Extract the [x, y] coordinate from the center of the cell holding the provided text.  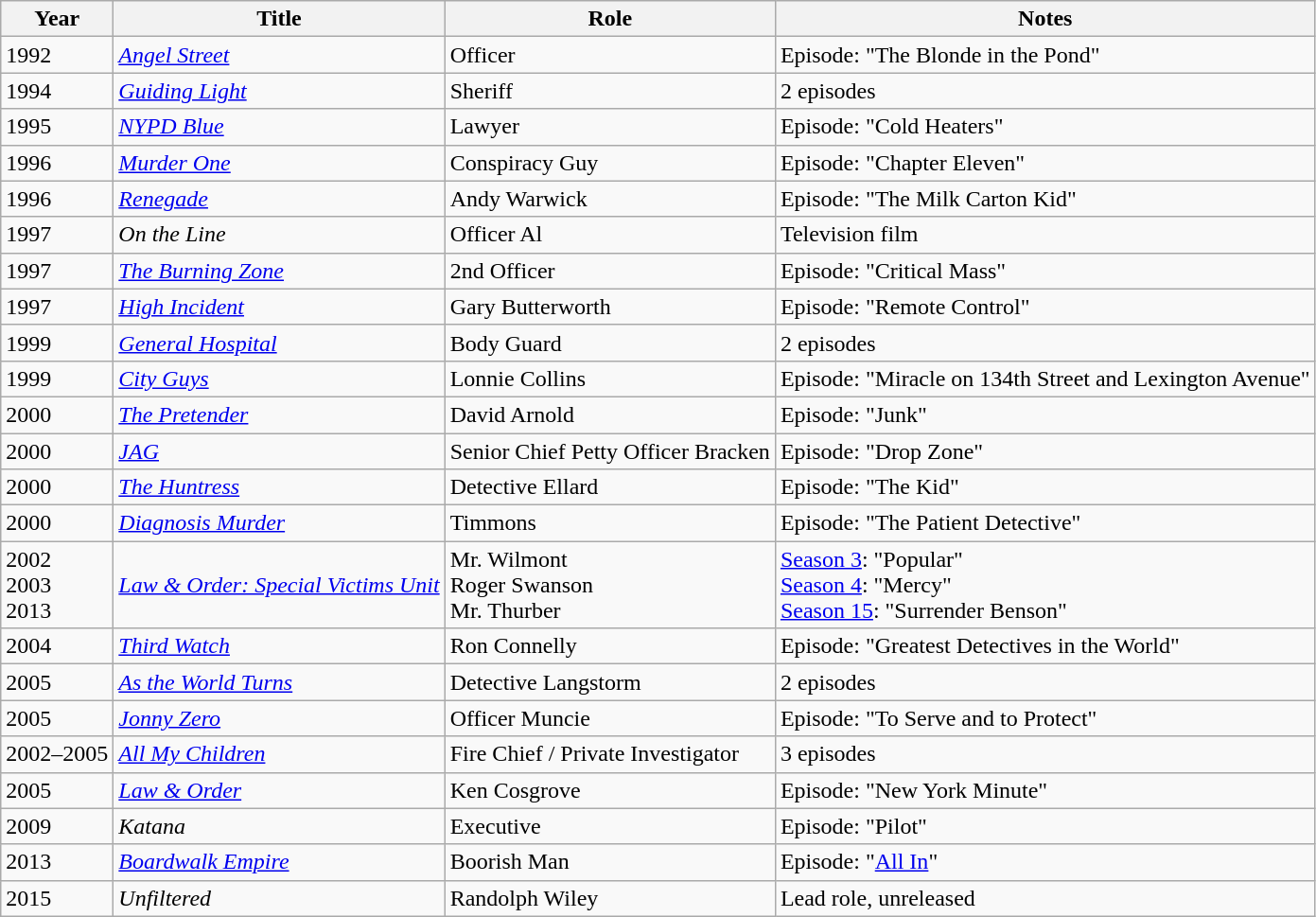
Television film [1044, 235]
Law & Order: Special Victims Unit [279, 585]
Episode: "Remote Control" [1044, 307]
1995 [57, 127]
Episode: "The Milk Carton Kid" [1044, 199]
Timmons [609, 523]
Fire Chief / Private Investigator [609, 754]
Detective Langstorm [609, 682]
Episode: "Miracle on 134th Street and Lexington Avenue" [1044, 379]
1992 [57, 55]
General Hospital [279, 343]
Lawyer [609, 127]
Year [57, 19]
3 episodes [1044, 754]
David Arnold [609, 414]
As the World Turns [279, 682]
Episode: "Junk" [1044, 414]
Senior Chief Petty Officer Bracken [609, 451]
Ken Cosgrove [609, 790]
Katana [279, 826]
Third Watch [279, 646]
Episode: "The Patient Detective" [1044, 523]
Officer [609, 55]
Season 3: "Popular"Season 4: "Mercy"Season 15: "Surrender Benson" [1044, 585]
JAG [279, 451]
2nd Officer [609, 271]
The Burning Zone [279, 271]
Gary Butterworth [609, 307]
The Pretender [279, 414]
Ron Connelly [609, 646]
Angel Street [279, 55]
Diagnosis Murder [279, 523]
Officer Al [609, 235]
Sheriff [609, 91]
Lead role, unreleased [1044, 898]
Unfiltered [279, 898]
High Incident [279, 307]
Notes [1044, 19]
Murder One [279, 163]
Episode: "Critical Mass" [1044, 271]
Episode: "The Blonde in the Pond" [1044, 55]
Episode: "The Kid" [1044, 487]
Executive [609, 826]
2015 [57, 898]
200220032013 [57, 585]
Episode: "To Serve and to Protect" [1044, 718]
Episode: "Pilot" [1044, 826]
Episode: "Cold Heaters" [1044, 127]
Conspiracy Guy [609, 163]
Officer Muncie [609, 718]
Role [609, 19]
Boardwalk Empire [279, 862]
Title [279, 19]
Jonny Zero [279, 718]
City Guys [279, 379]
Mr. WilmontRoger SwansonMr. Thurber [609, 585]
NYPD Blue [279, 127]
Episode: "Drop Zone" [1044, 451]
All My Children [279, 754]
On the Line [279, 235]
The Huntress [279, 487]
Lonnie Collins [609, 379]
Boorish Man [609, 862]
Body Guard [609, 343]
Andy Warwick [609, 199]
2009 [57, 826]
Episode: "New York Minute" [1044, 790]
Guiding Light [279, 91]
Episode: "Greatest Detectives in the World" [1044, 646]
Law & Order [279, 790]
Episode: "Chapter Eleven" [1044, 163]
Detective Ellard [609, 487]
Episode: "All In" [1044, 862]
1994 [57, 91]
Randolph Wiley [609, 898]
2004 [57, 646]
2013 [57, 862]
Renegade [279, 199]
2002–2005 [57, 754]
